Provide the (X, Y) coordinate of the cell's center where the given text is located.  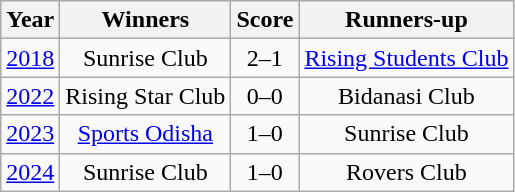
Score (265, 20)
Rising Star Club (146, 96)
Runners-up (406, 20)
Rising Students Club (406, 58)
Winners (146, 20)
2–1 (265, 58)
0–0 (265, 96)
Bidanasi Club (406, 96)
Sports Odisha (146, 134)
2024 (30, 172)
2018 (30, 58)
Year (30, 20)
Rovers Club (406, 172)
2022 (30, 96)
2023 (30, 134)
